From the cell containing the given text, extract its center point as (x, y) coordinate. 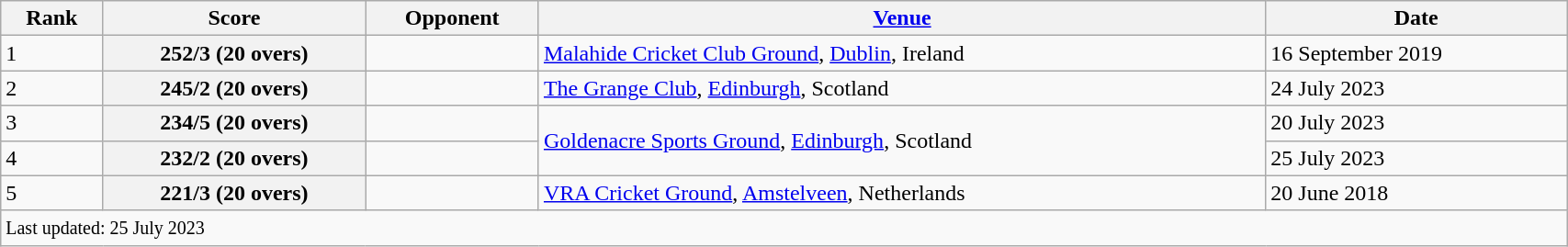
232/2 (20 overs) (234, 158)
Date (1416, 18)
5 (51, 193)
252/3 (20 overs) (234, 53)
16 September 2019 (1416, 53)
24 July 2023 (1416, 88)
Malahide Cricket Club Ground, Dublin, Ireland (902, 53)
Score (234, 18)
VRA Cricket Ground, Amstelveen, Netherlands (902, 193)
245/2 (20 overs) (234, 88)
4 (51, 158)
Goldenacre Sports Ground, Edinburgh, Scotland (902, 140)
20 June 2018 (1416, 193)
20 July 2023 (1416, 123)
The Grange Club, Edinburgh, Scotland (902, 88)
3 (51, 123)
234/5 (20 overs) (234, 123)
Opponent (452, 18)
25 July 2023 (1416, 158)
2 (51, 88)
221/3 (20 overs) (234, 193)
Last updated: 25 July 2023 (784, 228)
1 (51, 53)
Venue (902, 18)
Rank (51, 18)
